Extract the (X, Y) coordinate from the center of the cell holding the provided text.  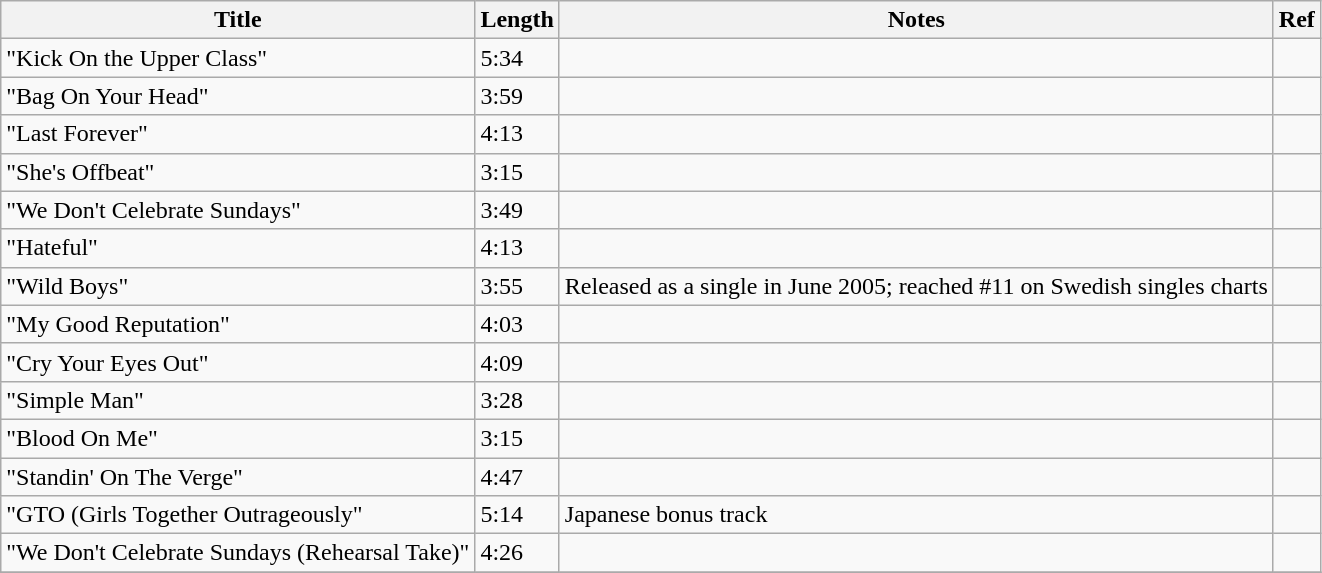
"Kick On the Upper Class" (238, 58)
3:49 (517, 210)
"Cry Your Eyes Out" (238, 362)
"Hateful" (238, 248)
"Blood On Me" (238, 438)
"We Don't Celebrate Sundays (Rehearsal Take)" (238, 553)
4:03 (517, 324)
"My Good Reputation" (238, 324)
5:34 (517, 58)
"We Don't Celebrate Sundays" (238, 210)
3:59 (517, 96)
Released as a single in June 2005; reached #11 on Swedish singles charts (916, 286)
Ref (1296, 20)
"Wild Boys" (238, 286)
Length (517, 20)
"Last Forever" (238, 134)
"Bag On Your Head" (238, 96)
3:28 (517, 400)
"Standin' On The Verge" (238, 477)
"GTO (Girls Together Outrageously" (238, 515)
Notes (916, 20)
5:14 (517, 515)
"Simple Man" (238, 400)
4:26 (517, 553)
4:47 (517, 477)
4:09 (517, 362)
3:55 (517, 286)
Japanese bonus track (916, 515)
Title (238, 20)
"She's Offbeat" (238, 172)
